Capture the cell that displays the provided text and extract its (x, y) central coordinate. 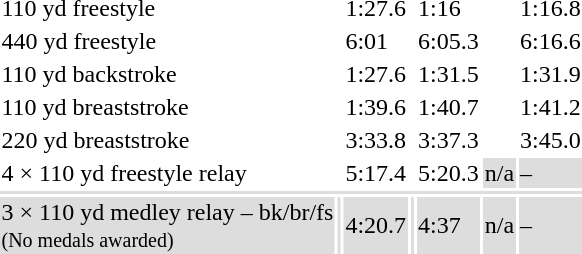
5:17.4 (376, 173)
4:37 (449, 226)
3:37.3 (449, 140)
4:20.7 (376, 226)
3:33.8 (376, 140)
1:31.5 (449, 74)
110 yd backstroke (168, 74)
5:20.3 (449, 173)
3 × 110 yd medley relay – bk/br/fs(No medals awarded) (168, 226)
1:39.6 (376, 107)
440 yd freestyle (168, 41)
1:27.6 (376, 74)
220 yd breaststroke (168, 140)
6:01 (376, 41)
4 × 110 yd freestyle relay (168, 173)
6:05.3 (449, 41)
1:40.7 (449, 107)
110 yd breaststroke (168, 107)
